Identify which cell holds the provided text, then report its (x, y) central coordinate. 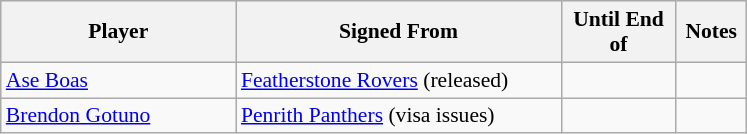
Featherstone Rovers (released) (398, 80)
Until End of (618, 32)
Penrith Panthers (visa issues) (398, 116)
Brendon Gotuno (118, 116)
Signed From (398, 32)
Ase Boas (118, 80)
Notes (711, 32)
Player (118, 32)
